Scan for the cell matching the given text and deliver its [X, Y] coordinate at center. 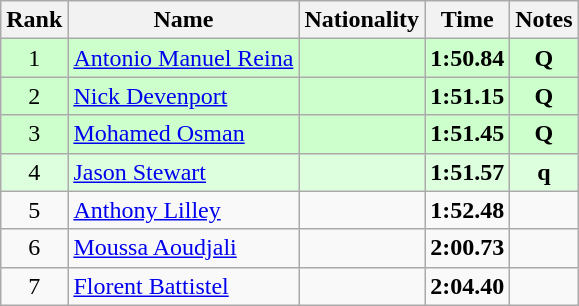
3 [34, 134]
Florent Battistel [184, 286]
4 [34, 172]
Nick Devenport [184, 96]
Mohamed Osman [184, 134]
Name [184, 20]
Time [468, 20]
6 [34, 248]
Anthony Lilley [184, 210]
1:51.15 [468, 96]
1:50.84 [468, 58]
2 [34, 96]
2:04.40 [468, 286]
Notes [544, 20]
1:51.57 [468, 172]
q [544, 172]
Moussa Aoudjali [184, 248]
Antonio Manuel Reina [184, 58]
1:52.48 [468, 210]
1 [34, 58]
1:51.45 [468, 134]
7 [34, 286]
Rank [34, 20]
2:00.73 [468, 248]
Jason Stewart [184, 172]
5 [34, 210]
Nationality [362, 20]
